Extract the (x, y) coordinate from the center of the cell holding the provided text.  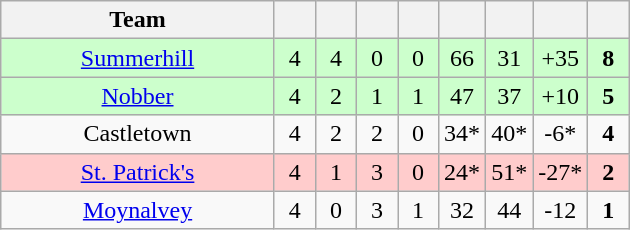
+10 (560, 96)
24* (462, 172)
37 (510, 96)
51* (510, 172)
66 (462, 58)
40* (510, 134)
Summerhill (138, 58)
Moynalvey (138, 210)
47 (462, 96)
-27* (560, 172)
32 (462, 210)
8 (608, 58)
44 (510, 210)
-12 (560, 210)
34* (462, 134)
St. Patrick's (138, 172)
5 (608, 96)
Team (138, 20)
Nobber (138, 96)
-6* (560, 134)
Castletown (138, 134)
+35 (560, 58)
31 (510, 58)
